Identify which cell holds the provided text, then report its [x, y] central coordinate. 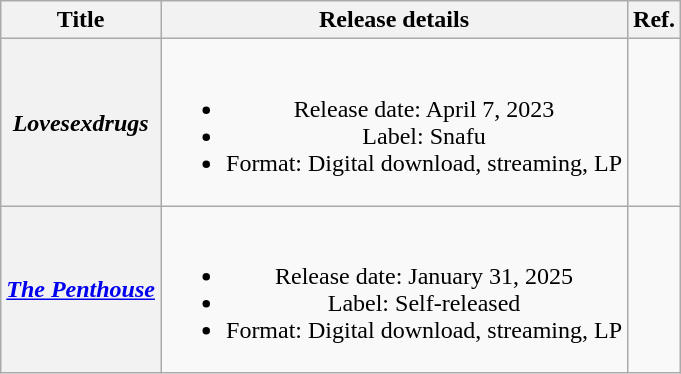
Release date: April 7, 2023Label: SnafuFormat: Digital download, streaming, LP [394, 122]
Ref. [654, 20]
The Penthouse [81, 290]
Lovesexdrugs [81, 122]
Release date: January 31, 2025Label: Self-releasedFormat: Digital download, streaming, LP [394, 290]
Title [81, 20]
Release details [394, 20]
